Output the (X, Y) coordinate of the center of the cell containing the given text.  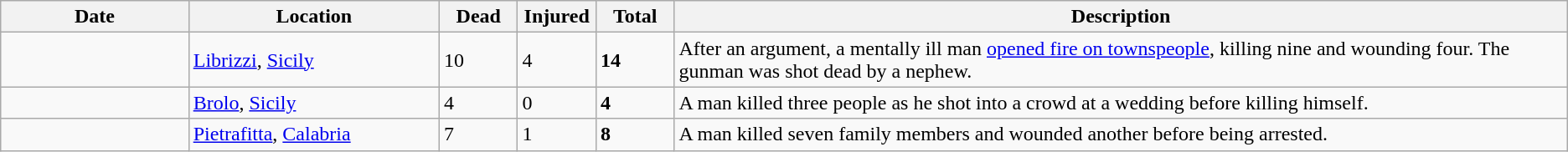
0 (557, 103)
Date (95, 17)
A man killed seven family members and wounded another before being arrested. (1121, 134)
Injured (557, 17)
Description (1121, 17)
14 (635, 60)
Pietrafitta, Calabria (313, 134)
Location (313, 17)
7 (478, 134)
8 (635, 134)
A man killed three people as he shot into a crowd at a wedding before killing himself. (1121, 103)
Dead (478, 17)
Brolo, Sicily (313, 103)
Librizzi, Sicily (313, 60)
1 (557, 134)
Total (635, 17)
After an argument, a mentally ill man opened fire on townspeople, killing nine and wounding four. The gunman was shot dead by a nephew. (1121, 60)
10 (478, 60)
